For the text-containing cell, return its midpoint in [x, y] coordinate format. 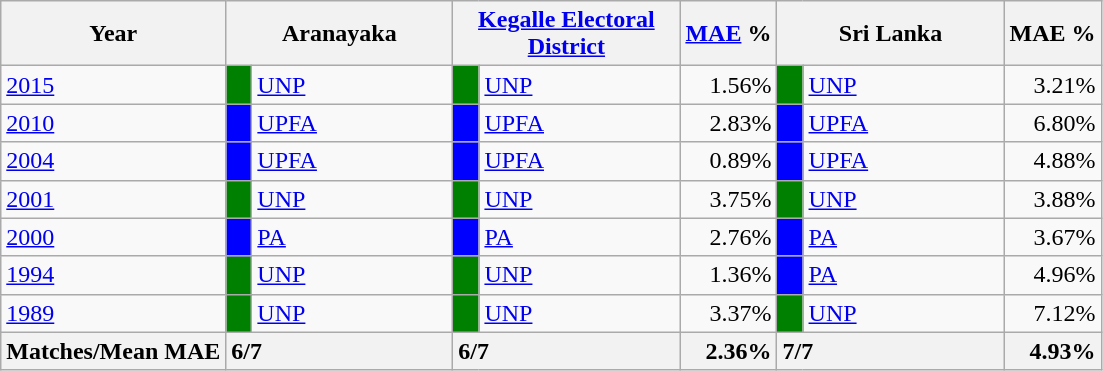
2.36% [728, 351]
Kegalle Electoral District [566, 34]
3.67% [1052, 237]
2010 [114, 123]
7.12% [1052, 313]
2001 [114, 199]
Year [114, 34]
4.96% [1052, 275]
1.36% [728, 275]
3.37% [728, 313]
3.21% [1052, 85]
3.88% [1052, 199]
1.56% [728, 85]
4.88% [1052, 161]
6.80% [1052, 123]
0.89% [728, 161]
Matches/Mean MAE [114, 351]
3.75% [728, 199]
4.93% [1052, 351]
2004 [114, 161]
2.83% [728, 123]
2000 [114, 237]
2.76% [728, 237]
7/7 [890, 351]
Sri Lanka [890, 34]
1989 [114, 313]
Aranayaka [340, 34]
1994 [114, 275]
2015 [114, 85]
